Detect which cell encompasses the target text, then output its [X, Y] center coordinate. 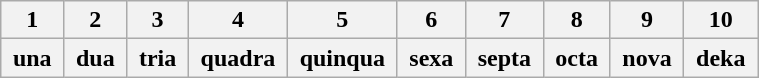
3 [158, 20]
1 [32, 20]
5 [342, 20]
2 [96, 20]
tria [158, 58]
quinqua [342, 58]
dua [96, 58]
septa [505, 58]
9 [647, 20]
una [32, 58]
10 [721, 20]
sexa [431, 58]
octa [576, 58]
deka [721, 58]
7 [505, 20]
4 [238, 20]
8 [576, 20]
quadra [238, 58]
nova [647, 58]
6 [431, 20]
